Determine the (X, Y) coordinate at the center of the cell enclosing the given text.  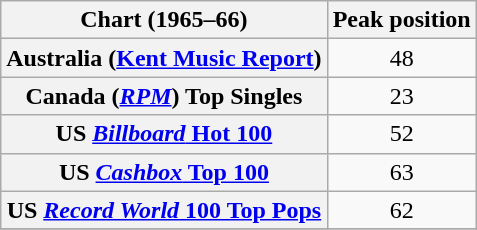
Canada (RPM) Top Singles (164, 96)
US Cashbox Top 100 (164, 172)
52 (402, 134)
63 (402, 172)
62 (402, 210)
23 (402, 96)
48 (402, 58)
Australia (Kent Music Report) (164, 58)
US Record World 100 Top Pops (164, 210)
Peak position (402, 20)
Chart (1965–66) (164, 20)
US Billboard Hot 100 (164, 134)
